Capture the cell that displays the provided text and extract its (X, Y) central coordinate. 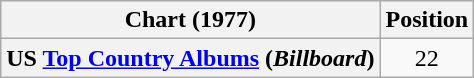
Chart (1977) (190, 20)
Position (427, 20)
22 (427, 58)
US Top Country Albums (Billboard) (190, 58)
